Locate the cell with the specified text and output its [X, Y] center coordinate. 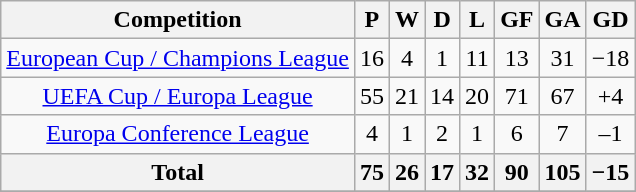
105 [562, 172]
–1 [610, 134]
21 [406, 96]
GD [610, 20]
Europa Conference League [178, 134]
14 [442, 96]
−15 [610, 172]
+4 [610, 96]
75 [372, 172]
55 [372, 96]
71 [517, 96]
20 [478, 96]
UEFA Cup / Europa League [178, 96]
P [372, 20]
Total [178, 172]
2 [442, 134]
European Cup / Champions League [178, 58]
D [442, 20]
GA [562, 20]
16 [372, 58]
11 [478, 58]
GF [517, 20]
67 [562, 96]
W [406, 20]
90 [517, 172]
31 [562, 58]
L [478, 20]
7 [562, 134]
−18 [610, 58]
6 [517, 134]
13 [517, 58]
26 [406, 172]
17 [442, 172]
32 [478, 172]
Competition [178, 20]
